Find where the given text appears and provide that cell's center as [X, Y] coordinate. 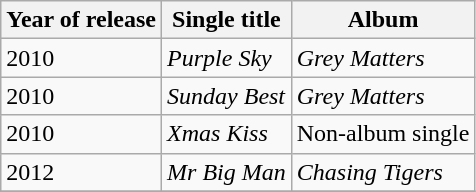
Chasing Tigers [383, 172]
Mr Big Man [227, 172]
Xmas Kiss [227, 134]
Year of release [82, 20]
2012 [82, 172]
Sunday Best [227, 96]
Non-album single [383, 134]
Single title [227, 20]
Purple Sky [227, 58]
Album [383, 20]
